Detect which cell encompasses the target text, then output its (x, y) center coordinate. 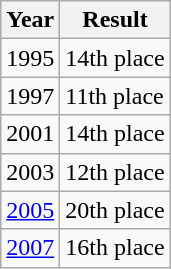
12th place (115, 172)
Result (115, 20)
1997 (30, 96)
2005 (30, 210)
2001 (30, 134)
16th place (115, 248)
1995 (30, 58)
2003 (30, 172)
Year (30, 20)
2007 (30, 248)
11th place (115, 96)
20th place (115, 210)
